Return (X, Y) of the center of cell containing provided text 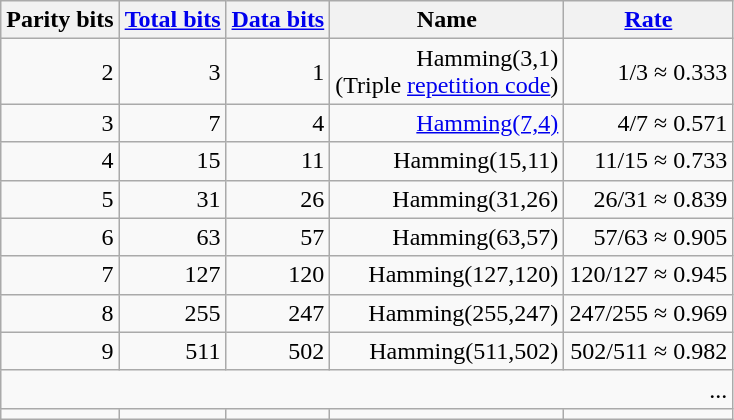
255 (172, 313)
57 (278, 237)
Parity bits (60, 20)
120/127 ≈ 0.945 (648, 275)
127 (172, 275)
247/255 ≈ 0.969 (648, 313)
Hamming(7,4) (447, 123)
... (367, 389)
Hamming(255,247) (447, 313)
11/15 ≈ 0.733 (648, 161)
Name (447, 20)
31 (172, 199)
1/3 ≈ 0.333 (648, 72)
247 (278, 313)
1 (278, 72)
26 (278, 199)
Hamming(63,57) (447, 237)
511 (172, 351)
63 (172, 237)
57/63 ≈ 0.905 (648, 237)
5 (60, 199)
Total bits (172, 20)
11 (278, 161)
26/31 ≈ 0.839 (648, 199)
502/511 ≈ 0.982 (648, 351)
Hamming(127,120) (447, 275)
9 (60, 351)
4/7 ≈ 0.571 (648, 123)
502 (278, 351)
Data bits (278, 20)
15 (172, 161)
2 (60, 72)
Hamming(511,502) (447, 351)
8 (60, 313)
Hamming(15,11) (447, 161)
120 (278, 275)
6 (60, 237)
Hamming(3,1)(Triple repetition code) (447, 72)
Rate (648, 20)
Hamming(31,26) (447, 199)
